Extract the (x, y) coordinate from the center of the cell holding the provided text.  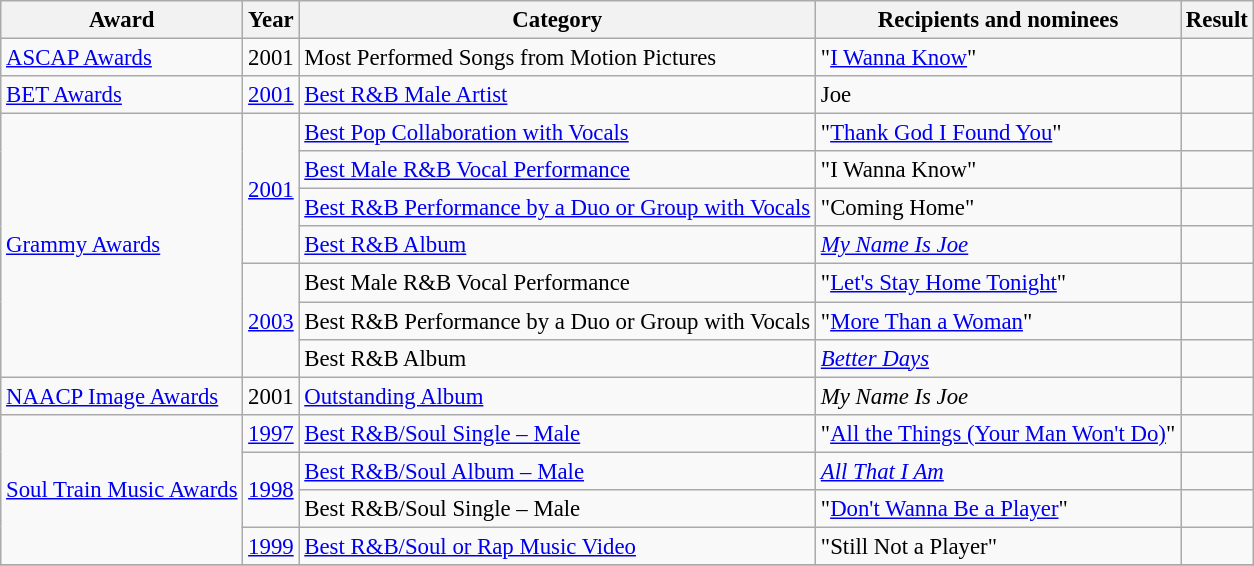
Better Days (998, 358)
Best R&B/Soul or Rap Music Video (558, 546)
1998 (271, 490)
"All the Things (Your Man Won't Do)" (998, 433)
NAACP Image Awards (122, 396)
"Don't Wanna Be a Player" (998, 509)
1997 (271, 433)
"Still Not a Player" (998, 546)
BET Awards (122, 95)
"Let's Stay Home Tonight" (998, 283)
"Thank God I Found You" (998, 133)
Award (122, 20)
Category (558, 20)
2003 (271, 320)
Result (1218, 20)
1999 (271, 546)
Best R&B/Soul Album – Male (558, 471)
Recipients and nominees (998, 20)
Year (271, 20)
Best Pop Collaboration with Vocals (558, 133)
Grammy Awards (122, 246)
Best R&B Male Artist (558, 95)
Outstanding Album (558, 396)
"Coming Home" (998, 208)
"More Than a Woman" (998, 321)
Joe (998, 95)
ASCAP Awards (122, 58)
All That I Am (998, 471)
Most Performed Songs from Motion Pictures (558, 58)
Soul Train Music Awards (122, 489)
